Find where the given text appears and provide that cell's center as (X, Y) coordinate. 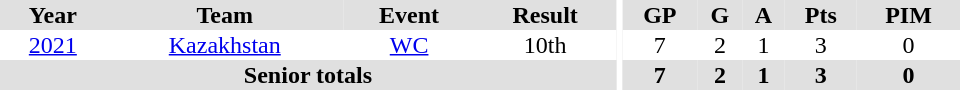
WC (410, 45)
Year (53, 15)
Pts (820, 15)
Kazakhstan (225, 45)
10th (545, 45)
GP (660, 15)
Team (225, 15)
Senior totals (308, 75)
PIM (908, 15)
Result (545, 15)
Event (410, 15)
G (720, 15)
A (763, 15)
2021 (53, 45)
